Return the [X, Y] coordinate for the center point of the cell that contains the specified text.  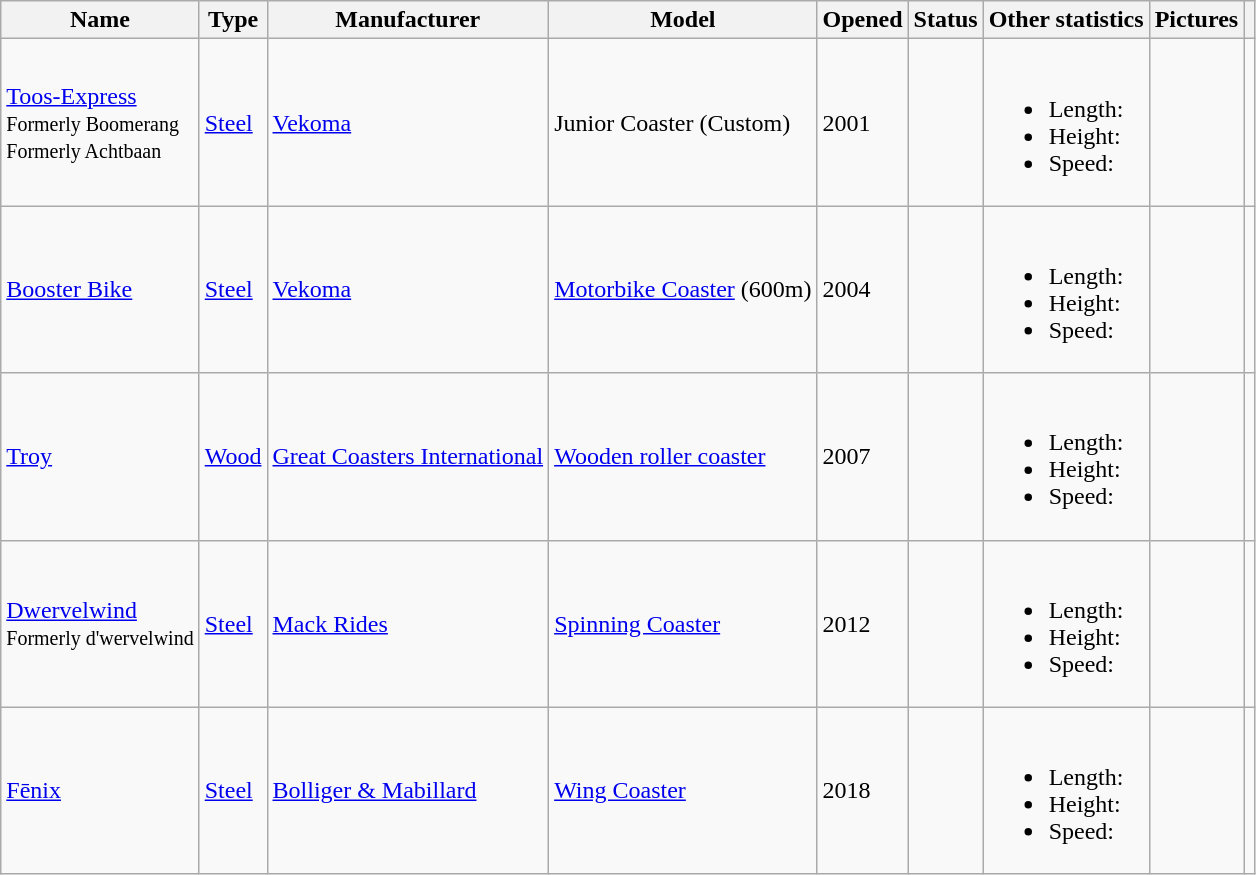
2018 [862, 790]
Bolliger & Mabillard [408, 790]
Wing Coaster [683, 790]
Spinning Coaster [683, 624]
Troy [100, 456]
Junior Coaster (Custom) [683, 122]
Wooden roller coaster [683, 456]
Name [100, 20]
Mack Rides [408, 624]
Pictures [1196, 20]
Great Coasters International [408, 456]
2004 [862, 290]
Manufacturer [408, 20]
2001 [862, 122]
Status [946, 20]
Model [683, 20]
Fēnix [100, 790]
DwervelwindFormerly d'wervelwind [100, 624]
2012 [862, 624]
Opened [862, 20]
2007 [862, 456]
Booster Bike [100, 290]
Other statistics [1066, 20]
Motorbike Coaster (600m) [683, 290]
Type [233, 20]
Toos-ExpressFormerly BoomerangFormerly Achtbaan [100, 122]
Wood [233, 456]
